Return the [x, y] coordinate for the center point of the cell that contains the specified text.  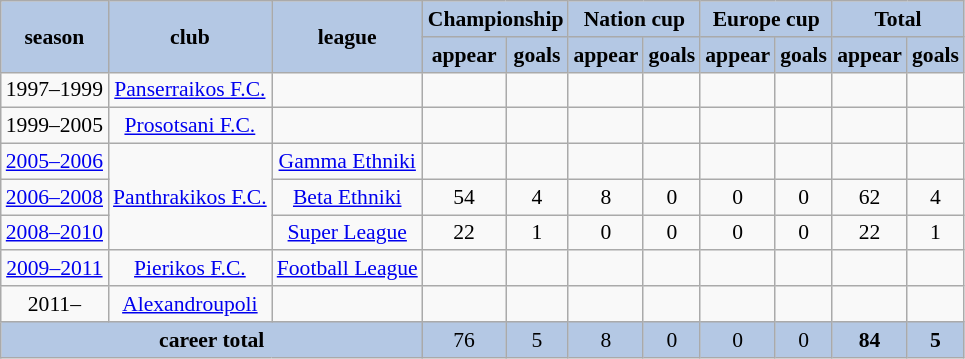
Panthrakikos F.C. [190, 198]
Panserraikos F.C. [190, 90]
2005–2006 [54, 162]
84 [870, 340]
Beta Ethniki [348, 197]
Super League [348, 233]
2008–2010 [54, 233]
career total [212, 340]
54 [464, 197]
2009–2011 [54, 269]
season [54, 36]
club [190, 36]
Total [898, 19]
62 [870, 197]
2006–2008 [54, 197]
2011– [54, 304]
Europe cup [766, 19]
Nation cup [634, 19]
league [348, 36]
1999–2005 [54, 126]
Prosotsani F.C. [190, 126]
76 [464, 340]
Championship [496, 19]
Gamma Ethniki [348, 162]
1997–1999 [54, 90]
Alexandroupoli [190, 304]
Football League [348, 269]
Pierikos F.C. [190, 269]
